Find where the given text appears and provide that cell's center as [x, y] coordinate. 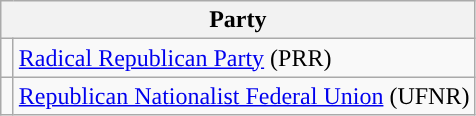
Republican Nationalist Federal Union (UFNR) [244, 96]
Radical Republican Party (PRR) [244, 58]
Party [238, 20]
